Return the [x, y] coordinate for the center point of the cell that contains the specified text.  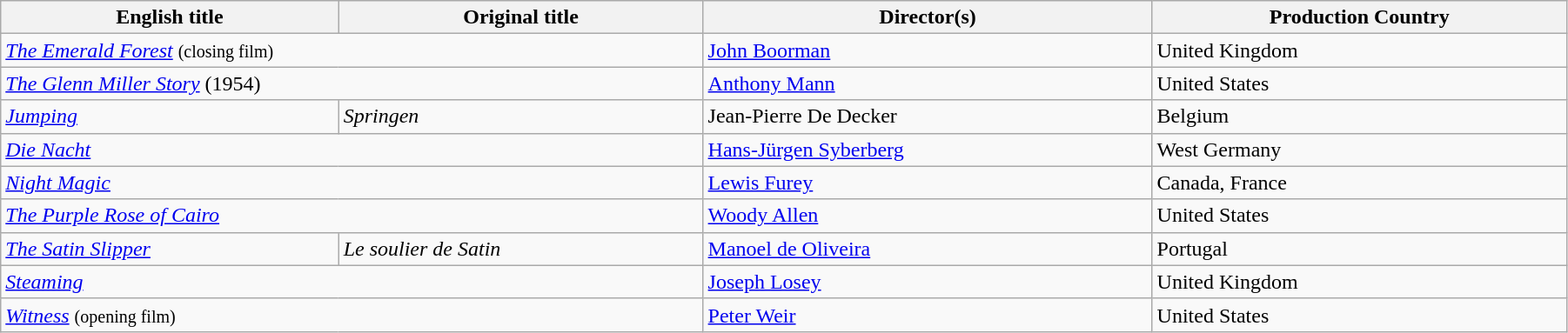
West Germany [1359, 150]
Jean-Pierre De Decker [928, 117]
Hans-Jürgen Syberberg [928, 150]
Springen [520, 117]
Lewis Furey [928, 183]
Le soulier de Satin [520, 249]
Anthony Mann [928, 83]
Director(s) [928, 17]
Woody Allen [928, 216]
The Glenn Miller Story (1954) [352, 83]
The Emerald Forest (closing film) [352, 50]
Canada, France [1359, 183]
Die Nacht [352, 150]
Belgium [1359, 117]
John Boorman [928, 50]
Portugal [1359, 249]
Night Magic [352, 183]
Original title [520, 17]
Manoel de Oliveira [928, 249]
Joseph Losey [928, 282]
Steaming [352, 282]
The Satin Slipper [170, 249]
Jumping [170, 117]
Production Country [1359, 17]
The Purple Rose of Cairo [352, 216]
English title [170, 17]
Peter Weir [928, 315]
Witness (opening film) [352, 315]
